Return the (x, y) coordinate for the center point of the cell that contains the specified text.  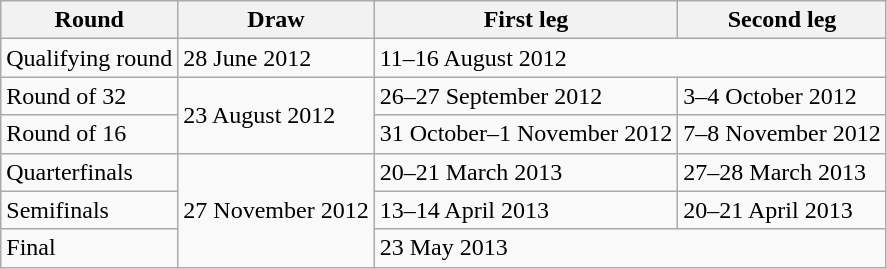
Final (90, 248)
20–21 March 2013 (526, 172)
Qualifying round (90, 58)
7–8 November 2012 (782, 134)
23 August 2012 (276, 115)
Quarterfinals (90, 172)
26–27 September 2012 (526, 96)
Round of 16 (90, 134)
First leg (526, 20)
Round of 32 (90, 96)
Second leg (782, 20)
23 May 2013 (630, 248)
20–21 April 2013 (782, 210)
Round (90, 20)
Draw (276, 20)
28 June 2012 (276, 58)
3–4 October 2012 (782, 96)
31 October–1 November 2012 (526, 134)
27–28 March 2013 (782, 172)
11–16 August 2012 (630, 58)
27 November 2012 (276, 210)
13–14 April 2013 (526, 210)
Semifinals (90, 210)
